Find where the given text appears and provide that cell's center as (X, Y) coordinate. 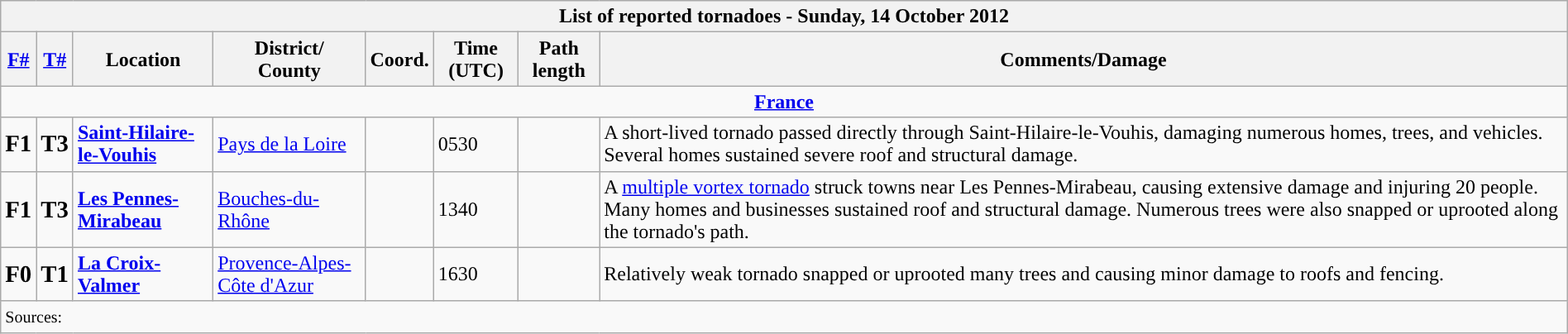
0530 (476, 144)
Sources: (784, 317)
1340 (476, 209)
Path length (559, 60)
Bouches-du-Rhône (289, 209)
Coord. (399, 60)
Les Pennes-Mirabeau (142, 209)
France (784, 102)
Provence-Alpes-Côte d'Azur (289, 274)
List of reported tornadoes - Sunday, 14 October 2012 (784, 17)
La Croix-Valmer (142, 274)
F0 (18, 274)
1630 (476, 274)
F# (18, 60)
Time (UTC) (476, 60)
Saint-Hilaire-le-Vouhis (142, 144)
Relatively weak tornado snapped or uprooted many trees and causing minor damage to roofs and fencing. (1083, 274)
Pays de la Loire (289, 144)
Comments/Damage (1083, 60)
District/County (289, 60)
Location (142, 60)
T1 (55, 274)
T# (55, 60)
